Locate the cell with the specified text and output its [x, y] center coordinate. 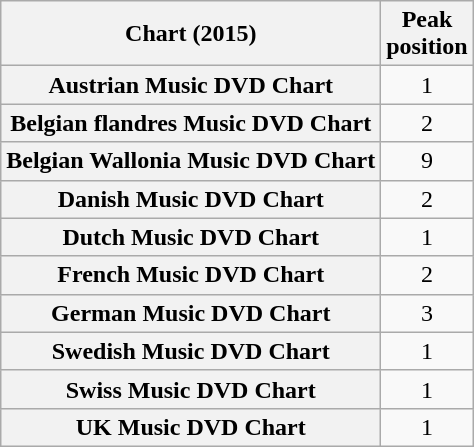
Swedish Music DVD Chart [191, 351]
German Music DVD Chart [191, 313]
9 [427, 161]
Chart (2015) [191, 34]
UK Music DVD Chart [191, 427]
3 [427, 313]
Belgian Wallonia Music DVD Chart [191, 161]
Austrian Music DVD Chart [191, 85]
Swiss Music DVD Chart [191, 389]
Danish Music DVD Chart [191, 199]
Dutch Music DVD Chart [191, 237]
French Music DVD Chart [191, 275]
Peakposition [427, 34]
Belgian flandres Music DVD Chart [191, 123]
